Output the [x, y] coordinate of the center of the cell containing the given text.  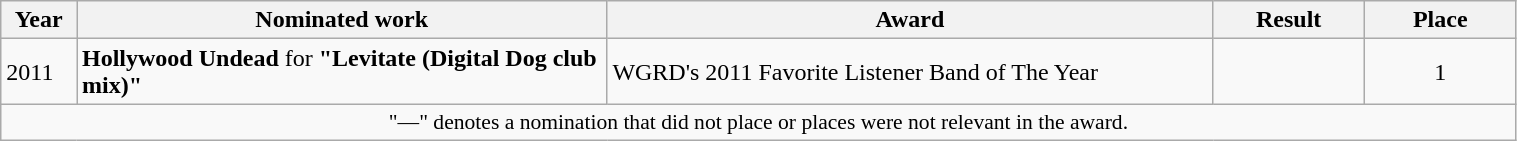
"—" denotes a nomination that did not place or places were not relevant in the award. [758, 122]
Hollywood Undead for "Levitate (Digital Dog club mix)" [341, 72]
Result [1289, 20]
1 [1440, 72]
Place [1440, 20]
WGRD's 2011 Favorite Listener Band of The Year [910, 72]
Nominated work [341, 20]
Year [39, 20]
2011 [39, 72]
Award [910, 20]
